Return the [X, Y] coordinate for the center point of the cell that contains the specified text.  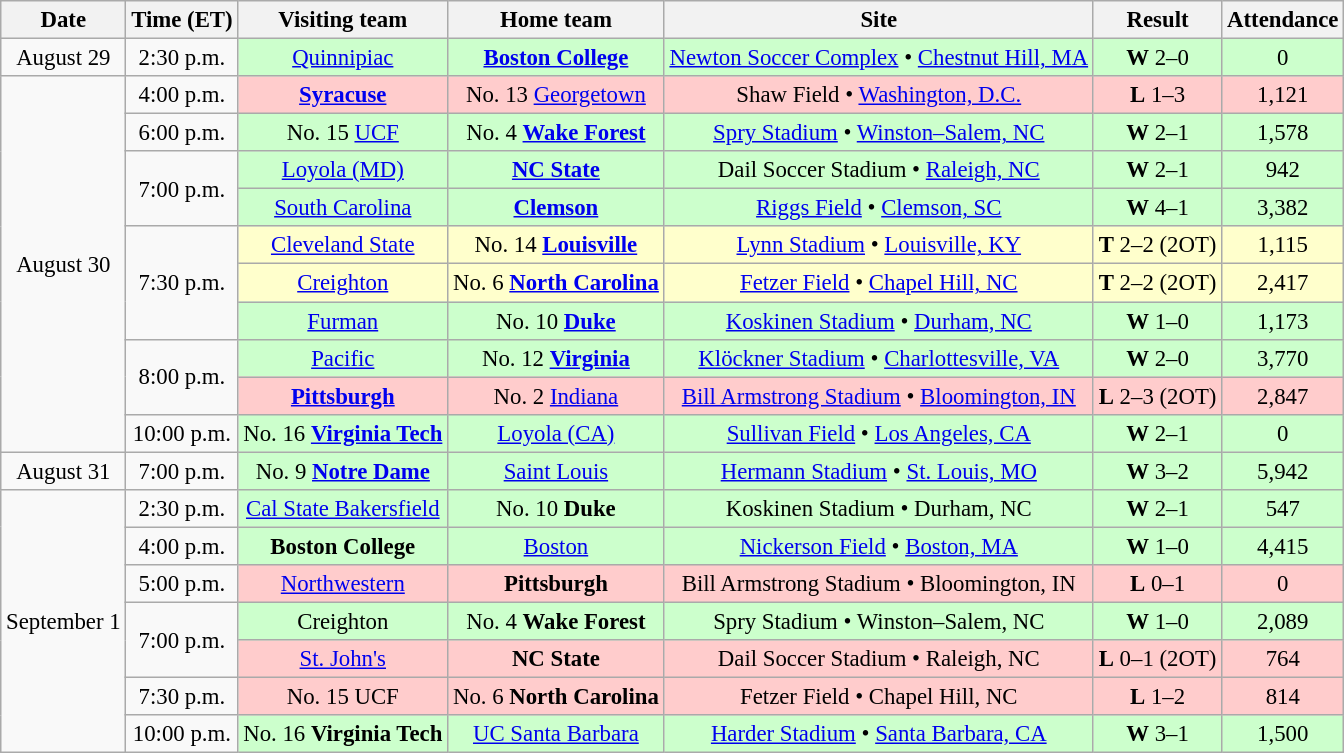
Klöckner Stadium • Charlottesville, VA [878, 358]
8:00 p.m. [182, 376]
No. 12 Virginia [556, 358]
Cal State Bakersfield [343, 509]
South Carolina [343, 208]
2,847 [1283, 396]
2,417 [1283, 283]
3,382 [1283, 208]
Northwestern [343, 584]
942 [1283, 170]
Result [1157, 20]
Site [878, 20]
6:00 p.m. [182, 133]
W 3–1 [1157, 734]
5:00 p.m. [182, 584]
Attendance [1283, 20]
Pacific [343, 358]
St. John's [343, 659]
Date [64, 20]
Home team [556, 20]
Cleveland State [343, 245]
Sullivan Field • Los Angeles, CA [878, 433]
UC Santa Barbara [556, 734]
L 1–2 [1157, 697]
L 0–1 [1157, 584]
August 29 [64, 58]
Harder Stadium • Santa Barbara, CA [878, 734]
Saint Louis [556, 471]
Lynn Stadium • Louisville, KY [878, 245]
764 [1283, 659]
814 [1283, 697]
1,173 [1283, 321]
Shaw Field • Washington, D.C. [878, 95]
Nickerson Field • Boston, MA [878, 546]
L 1–3 [1157, 95]
1,121 [1283, 95]
Clemson [556, 208]
Loyola (MD) [343, 170]
No. 9 Notre Dame [343, 471]
Visiting team [343, 20]
1,115 [1283, 245]
No. 14 Louisville [556, 245]
Hermann Stadium • St. Louis, MO [878, 471]
5,942 [1283, 471]
L 2–3 (2OT) [1157, 396]
Furman [343, 321]
No. 2 Indiana [556, 396]
1,500 [1283, 734]
Loyola (CA) [556, 433]
Syracuse [343, 95]
Riggs Field • Clemson, SC [878, 208]
3,770 [1283, 358]
Time (ET) [182, 20]
August 31 [64, 471]
W 3–2 [1157, 471]
Boston [556, 546]
August 30 [64, 264]
2,089 [1283, 621]
L 0–1 (2OT) [1157, 659]
4,415 [1283, 546]
W 4–1 [1157, 208]
Quinnipiac [343, 58]
Newton Soccer Complex • Chestnut Hill, MA [878, 58]
No. 13 Georgetown [556, 95]
1,578 [1283, 133]
September 1 [64, 622]
547 [1283, 509]
